Detect which cell encompasses the target text, then output its [X, Y] center coordinate. 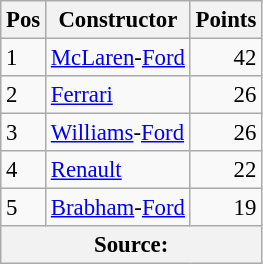
Pos [24, 20]
2 [24, 95]
22 [226, 170]
Brabham-Ford [118, 208]
Williams-Ford [118, 133]
Renault [118, 170]
5 [24, 208]
Ferrari [118, 95]
Constructor [118, 20]
19 [226, 208]
1 [24, 58]
3 [24, 133]
Source: [132, 245]
McLaren-Ford [118, 58]
42 [226, 58]
Points [226, 20]
4 [24, 170]
